Return the [x, y] coordinate for the center point of the cell that contains the specified text.  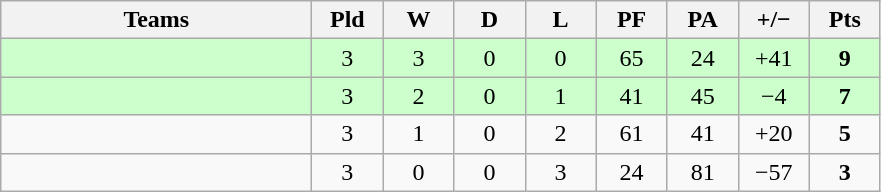
61 [632, 134]
−57 [774, 172]
Pts [844, 20]
Pld [348, 20]
81 [702, 172]
9 [844, 58]
L [560, 20]
−4 [774, 96]
+41 [774, 58]
5 [844, 134]
D [490, 20]
PF [632, 20]
7 [844, 96]
Teams [156, 20]
+/− [774, 20]
W [418, 20]
45 [702, 96]
PA [702, 20]
65 [632, 58]
+20 [774, 134]
